From the cell containing the given text, extract its center point as [X, Y] coordinate. 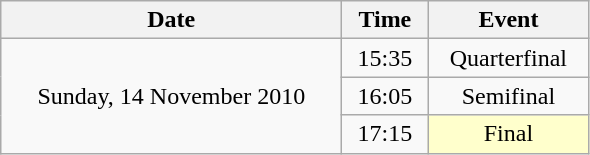
Time [385, 20]
Final [508, 134]
Semifinal [508, 96]
Sunday, 14 November 2010 [172, 96]
Date [172, 20]
15:35 [385, 58]
Quarterfinal [508, 58]
Event [508, 20]
17:15 [385, 134]
16:05 [385, 96]
